Return the [x, y] coordinate for the center point of the cell that contains the specified text.  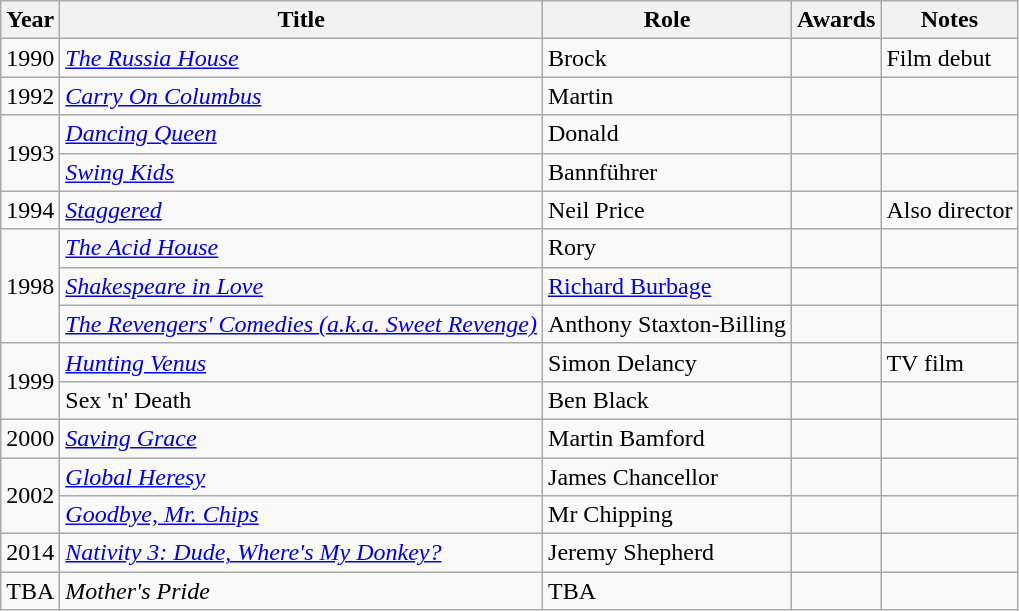
Mother's Pride [302, 591]
Ben Black [668, 400]
Rory [668, 248]
Anthony Staxton-Billing [668, 324]
Global Heresy [302, 477]
The Acid House [302, 248]
The Russia House [302, 58]
Sex 'n' Death [302, 400]
2002 [30, 496]
Bannführer [668, 172]
Swing Kids [302, 172]
James Chancellor [668, 477]
Donald [668, 134]
Staggered [302, 210]
Shakespeare in Love [302, 286]
1990 [30, 58]
1998 [30, 286]
Brock [668, 58]
Saving Grace [302, 438]
Title [302, 20]
Richard Burbage [668, 286]
2000 [30, 438]
1993 [30, 153]
Simon Delancy [668, 362]
1999 [30, 381]
Goodbye, Mr. Chips [302, 515]
The Revengers' Comedies (a.k.a. Sweet Revenge) [302, 324]
Carry On Columbus [302, 96]
Hunting Venus [302, 362]
Dancing Queen [302, 134]
Film debut [950, 58]
Awards [836, 20]
TV film [950, 362]
Nativity 3: Dude, Where's My Donkey? [302, 553]
Martin [668, 96]
Notes [950, 20]
2014 [30, 553]
Jeremy Shepherd [668, 553]
1994 [30, 210]
Year [30, 20]
Mr Chipping [668, 515]
Role [668, 20]
Also director [950, 210]
Neil Price [668, 210]
1992 [30, 96]
Martin Bamford [668, 438]
